Extract the (x, y) coordinate from the center of the cell holding the provided text.  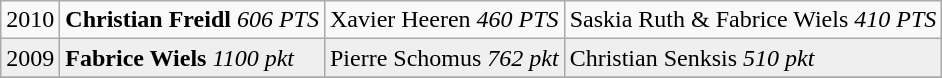
Saskia Ruth & Fabrice Wiels 410 PTS (753, 20)
2009 (30, 58)
Christian Freidl 606 PTS (192, 20)
Xavier Heeren 460 PTS (444, 20)
Fabrice Wiels 1100 pkt (192, 58)
Pierre Schomus 762 pkt (444, 58)
Christian Senksis 510 pkt (753, 58)
2010 (30, 20)
